From the cell containing the given text, extract its center point as [x, y] coordinate. 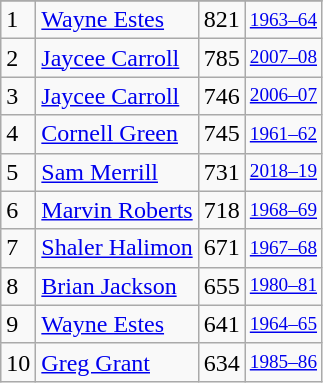
Greg Grant [117, 362]
1963–64 [283, 20]
8 [18, 286]
Brian Jackson [117, 286]
2 [18, 58]
4 [18, 134]
5 [18, 172]
745 [222, 134]
3 [18, 96]
1985–86 [283, 362]
10 [18, 362]
Cornell Green [117, 134]
785 [222, 58]
1980–81 [283, 286]
2018–19 [283, 172]
Sam Merrill [117, 172]
6 [18, 210]
655 [222, 286]
821 [222, 20]
641 [222, 324]
718 [222, 210]
1968–69 [283, 210]
1961–62 [283, 134]
2007–08 [283, 58]
7 [18, 248]
634 [222, 362]
731 [222, 172]
671 [222, 248]
Shaler Halimon [117, 248]
9 [18, 324]
2006–07 [283, 96]
746 [222, 96]
1964–65 [283, 324]
1967–68 [283, 248]
1 [18, 20]
Marvin Roberts [117, 210]
